Locate the cell with the specified text and output its [x, y] center coordinate. 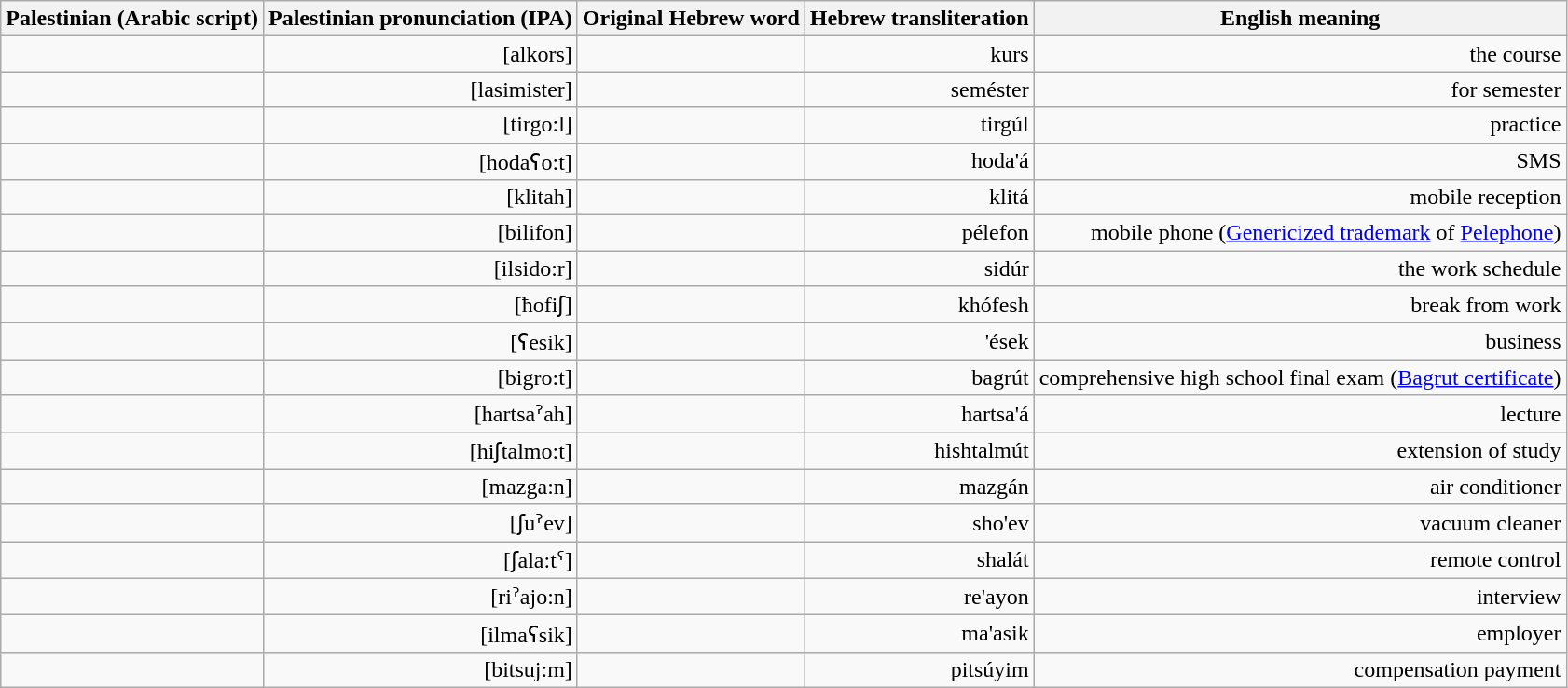
compensation payment [1300, 669]
SMS [1300, 161]
re'ayon [919, 597]
bagrút [919, 378]
[ʃuˀev] [420, 523]
[ʃala:tˁ] [420, 560]
[klitah] [420, 198]
tirgúl [919, 125]
employer [1300, 634]
sho'ev [919, 523]
Palestinian (Arabic script) [132, 19]
extension of study [1300, 451]
mazgán [919, 487]
mobile phone (Genericized trademark of Pelephone) [1300, 233]
air conditioner [1300, 487]
[ћofiʃ] [420, 305]
[alkors] [420, 54]
Hebrew transliteration [919, 19]
sidúr [919, 268]
[ilmaʕsik] [420, 634]
seméster [919, 89]
practice [1300, 125]
business [1300, 341]
comprehensive high school final exam (Bagrut certificate) [1300, 378]
Original Hebrew word [691, 19]
[ʕesik] [420, 341]
the work schedule [1300, 268]
[riˀajo:n] [420, 597]
English meaning [1300, 19]
remote control [1300, 560]
for semester [1300, 89]
Palestinian pronunciation (IPA) [420, 19]
hartsa'á [919, 414]
kurs [919, 54]
ma'asik [919, 634]
[mazga:n] [420, 487]
[lasimister] [420, 89]
hoda'á [919, 161]
vacuum cleaner [1300, 523]
klitá [919, 198]
break from work [1300, 305]
shalát [919, 560]
pitsúyim [919, 669]
[tirgo:l] [420, 125]
interview [1300, 597]
[bitsuj:m] [420, 669]
the course [1300, 54]
[hodaʕo:t] [420, 161]
[ilsido:r] [420, 268]
[hiʃtalmo:t] [420, 451]
khófesh [919, 305]
mobile reception [1300, 198]
hishtalmút [919, 451]
[hartsaˀah] [420, 414]
[bigro:t] [420, 378]
pélefon [919, 233]
lecture [1300, 414]
[bilifon] [420, 233]
'ések [919, 341]
